Determine the [X, Y] coordinate at the center of the cell enclosing the given text.  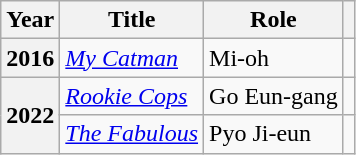
Rookie Cops [132, 96]
2022 [30, 115]
The Fabulous [132, 134]
Year [30, 20]
Title [132, 20]
Role [274, 20]
My Catman [132, 58]
Go Eun-gang [274, 96]
Pyo Ji-eun [274, 134]
2016 [30, 58]
Mi-oh [274, 58]
